Return [x, y] of the center of cell containing provided text 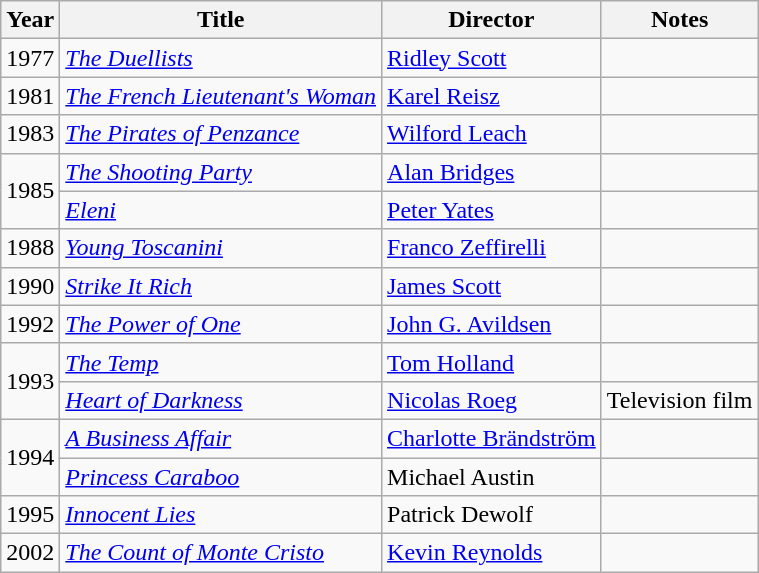
1993 [30, 381]
Young Toscanini [221, 248]
Ridley Scott [492, 58]
Title [221, 20]
Patrick Dewolf [492, 515]
Franco Zeffirelli [492, 248]
The Duellists [221, 58]
Nicolas Roeg [492, 400]
Peter Yates [492, 210]
1983 [30, 134]
1985 [30, 191]
The Power of One [221, 324]
2002 [30, 553]
Innocent Lies [221, 515]
Princess Caraboo [221, 477]
Eleni [221, 210]
The Temp [221, 362]
Director [492, 20]
1977 [30, 58]
Strike It Rich [221, 286]
The Pirates of Penzance [221, 134]
Michael Austin [492, 477]
James Scott [492, 286]
1994 [30, 457]
Heart of Darkness [221, 400]
Tom Holland [492, 362]
Wilford Leach [492, 134]
1988 [30, 248]
Television film [680, 400]
The Shooting Party [221, 172]
1981 [30, 96]
1990 [30, 286]
The Count of Monte Cristo [221, 553]
Karel Reisz [492, 96]
The French Lieutenant's Woman [221, 96]
Year [30, 20]
1995 [30, 515]
Kevin Reynolds [492, 553]
Charlotte Brändström [492, 438]
A Business Affair [221, 438]
Alan Bridges [492, 172]
John G. Avildsen [492, 324]
1992 [30, 324]
Notes [680, 20]
